Detect which cell encompasses the target text, then output its [X, Y] center coordinate. 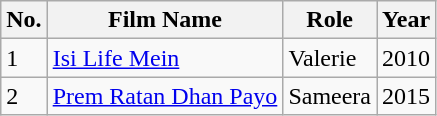
Prem Ratan Dhan Payo [165, 96]
Sameera [330, 96]
Year [406, 20]
2 [24, 96]
Valerie [330, 58]
2010 [406, 58]
No. [24, 20]
Isi Life Mein [165, 58]
1 [24, 58]
2015 [406, 96]
Role [330, 20]
Film Name [165, 20]
